Detect which cell encompasses the target text, then output its [X, Y] center coordinate. 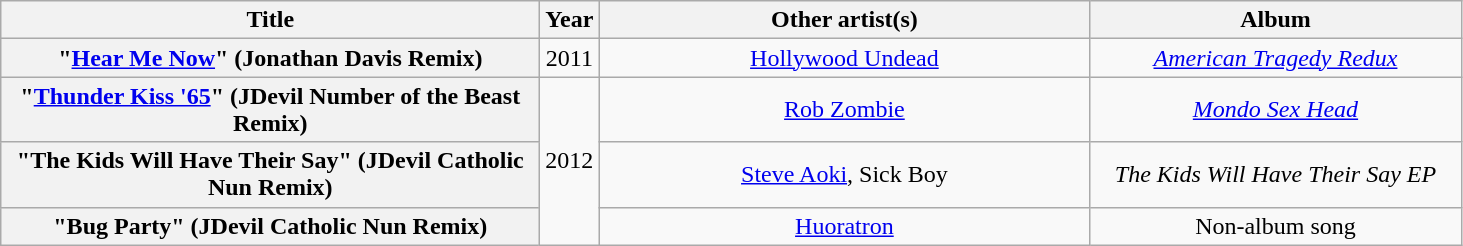
Album [1276, 20]
Title [270, 20]
2012 [570, 161]
Other artist(s) [844, 20]
Rob Zombie [844, 110]
"The Kids Will Have Their Say" (JDevil Catholic Nun Remix) [270, 174]
Non-album song [1276, 226]
Steve Aoki, Sick Boy [844, 174]
Year [570, 20]
2011 [570, 58]
"Bug Party" (JDevil Catholic Nun Remix) [270, 226]
"Thunder Kiss '65" (JDevil Number of the Beast Remix) [270, 110]
Huoratron [844, 226]
Mondo Sex Head [1276, 110]
"Hear Me Now" (Jonathan Davis Remix) [270, 58]
Hollywood Undead [844, 58]
American Tragedy Redux [1276, 58]
The Kids Will Have Their Say EP [1276, 174]
